Return the (X, Y) coordinate for the center point of the cell that contains the specified text.  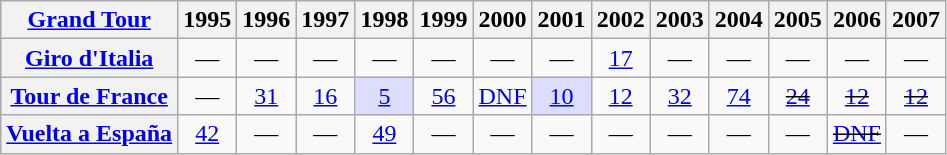
17 (620, 58)
5 (384, 96)
2004 (738, 20)
Giro d'Italia (90, 58)
1999 (444, 20)
2002 (620, 20)
2005 (798, 20)
2000 (502, 20)
2001 (562, 20)
49 (384, 134)
2006 (856, 20)
2003 (680, 20)
1995 (208, 20)
10 (562, 96)
16 (326, 96)
Grand Tour (90, 20)
42 (208, 134)
31 (266, 96)
2007 (916, 20)
Vuelta a España (90, 134)
56 (444, 96)
1996 (266, 20)
1998 (384, 20)
1997 (326, 20)
Tour de France (90, 96)
24 (798, 96)
74 (738, 96)
32 (680, 96)
